Output the (x, y) coordinate of the center of the cell containing the given text.  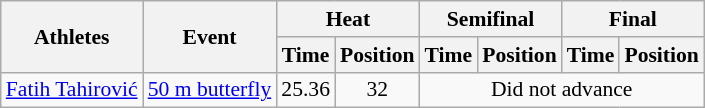
Final (633, 19)
50 m butterfly (210, 90)
32 (377, 90)
Athletes (72, 36)
25.36 (306, 90)
Heat (348, 19)
Fatih Tahirović (72, 90)
Did not advance (562, 90)
Semifinal (491, 19)
Event (210, 36)
